Provide the (x, y) coordinate of the cell's center where the given text is located.  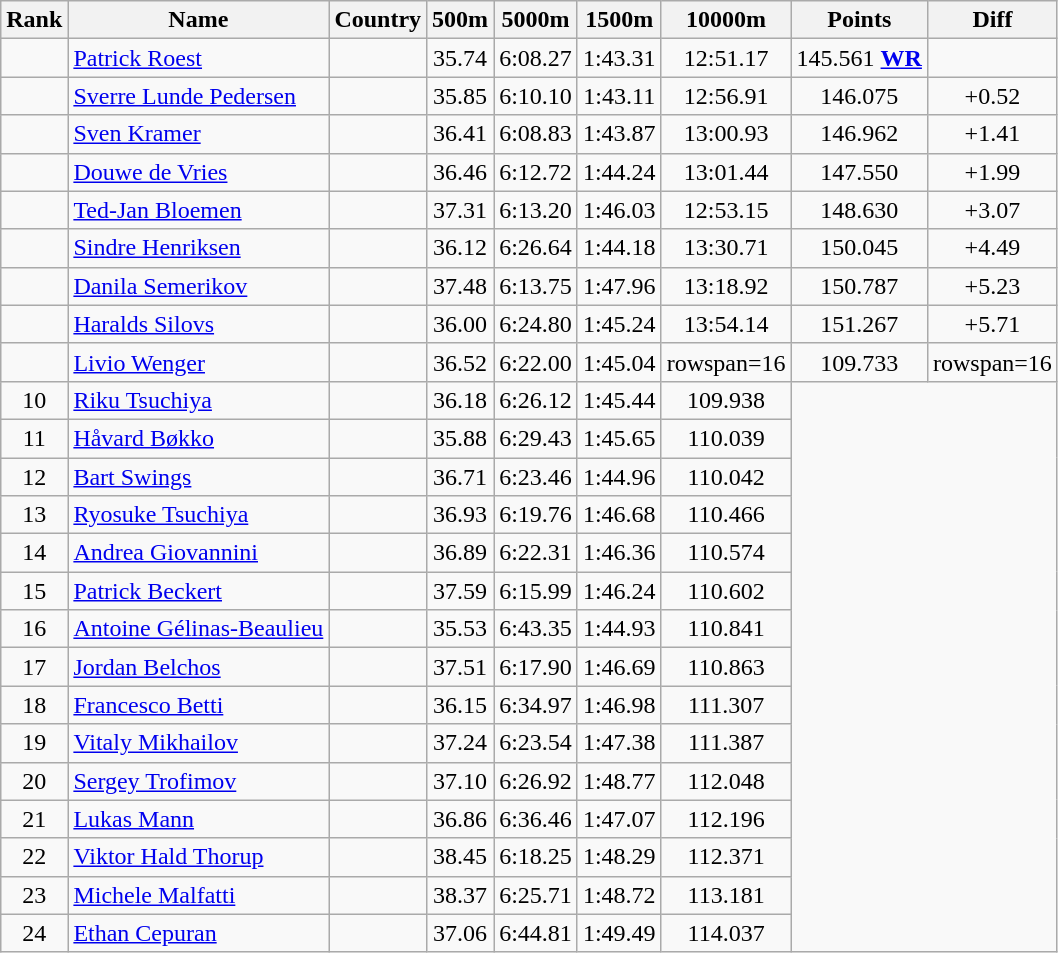
37.10 (460, 781)
110.602 (726, 591)
14 (34, 553)
1:48.29 (619, 857)
146.962 (859, 134)
5000m (536, 20)
6:26.92 (536, 781)
110.042 (726, 477)
Vitaly Mikhailov (198, 743)
109.938 (726, 400)
Douwe de Vries (198, 172)
110.574 (726, 553)
6:23.46 (536, 477)
148.630 (859, 210)
1:45.65 (619, 438)
6:17.90 (536, 667)
35.85 (460, 96)
113.181 (726, 895)
Ethan Cepuran (198, 933)
Lukas Mann (198, 819)
1:46.98 (619, 705)
6:22.00 (536, 362)
36.93 (460, 515)
Bart Swings (198, 477)
6:15.99 (536, 591)
16 (34, 629)
13:01.44 (726, 172)
1:44.93 (619, 629)
Sindre Henriksen (198, 248)
19 (34, 743)
6:18.25 (536, 857)
6:44.81 (536, 933)
+5.23 (992, 286)
111.387 (726, 743)
1:46.36 (619, 553)
1:43.11 (619, 96)
6:23.54 (536, 743)
36.00 (460, 324)
Viktor Hald Thorup (198, 857)
109.733 (859, 362)
37.48 (460, 286)
Rank (34, 20)
Sven Kramer (198, 134)
1:47.38 (619, 743)
+3.07 (992, 210)
38.37 (460, 895)
6:26.12 (536, 400)
Håvard Bøkko (198, 438)
6:25.71 (536, 895)
110.039 (726, 438)
36.86 (460, 819)
35.74 (460, 58)
36.18 (460, 400)
Livio Wenger (198, 362)
112.371 (726, 857)
11 (34, 438)
145.561 WR (859, 58)
+1.41 (992, 134)
110.466 (726, 515)
37.51 (460, 667)
10 (34, 400)
13 (34, 515)
Haralds Silovs (198, 324)
Ted-Jan Bloemen (198, 210)
110.841 (726, 629)
12:53.15 (726, 210)
24 (34, 933)
+4.49 (992, 248)
150.787 (859, 286)
Danila Semerikov (198, 286)
112.048 (726, 781)
22 (34, 857)
13:30.71 (726, 248)
1:46.69 (619, 667)
12:56.91 (726, 96)
Jordan Belchos (198, 667)
13:00.93 (726, 134)
6:08.27 (536, 58)
+1.99 (992, 172)
110.863 (726, 667)
6:22.31 (536, 553)
1:45.04 (619, 362)
37.24 (460, 743)
15 (34, 591)
36.15 (460, 705)
35.53 (460, 629)
10000m (726, 20)
Andrea Giovannini (198, 553)
6:08.83 (536, 134)
17 (34, 667)
+0.52 (992, 96)
Patrick Beckert (198, 591)
36.71 (460, 477)
12:51.17 (726, 58)
Country (378, 20)
37.59 (460, 591)
13:18.92 (726, 286)
Patrick Roest (198, 58)
1:44.24 (619, 172)
1:47.96 (619, 286)
146.075 (859, 96)
1:44.18 (619, 248)
37.06 (460, 933)
1:45.44 (619, 400)
Diff (992, 20)
36.46 (460, 172)
1:46.68 (619, 515)
6:29.43 (536, 438)
Ryosuke Tsuchiya (198, 515)
150.045 (859, 248)
1:49.49 (619, 933)
Name (198, 20)
1:43.87 (619, 134)
6:43.35 (536, 629)
36.52 (460, 362)
Points (859, 20)
6:36.46 (536, 819)
38.45 (460, 857)
111.307 (726, 705)
500m (460, 20)
12 (34, 477)
1:46.03 (619, 210)
21 (34, 819)
1:48.77 (619, 781)
Francesco Betti (198, 705)
20 (34, 781)
35.88 (460, 438)
6:12.72 (536, 172)
Sergey Trofimov (198, 781)
36.41 (460, 134)
1500m (619, 20)
23 (34, 895)
36.12 (460, 248)
6:26.64 (536, 248)
114.037 (726, 933)
147.550 (859, 172)
1:46.24 (619, 591)
6:13.20 (536, 210)
13:54.14 (726, 324)
6:34.97 (536, 705)
1:44.96 (619, 477)
+5.71 (992, 324)
6:24.80 (536, 324)
Riku Tsuchiya (198, 400)
36.89 (460, 553)
1:48.72 (619, 895)
Sverre Lunde Pedersen (198, 96)
6:13.75 (536, 286)
6:19.76 (536, 515)
Antoine Gélinas-Beaulieu (198, 629)
6:10.10 (536, 96)
1:43.31 (619, 58)
1:47.07 (619, 819)
112.196 (726, 819)
37.31 (460, 210)
18 (34, 705)
151.267 (859, 324)
Michele Malfatti (198, 895)
1:45.24 (619, 324)
